Provide the (X, Y) coordinate of the cell's center where the given text is located.  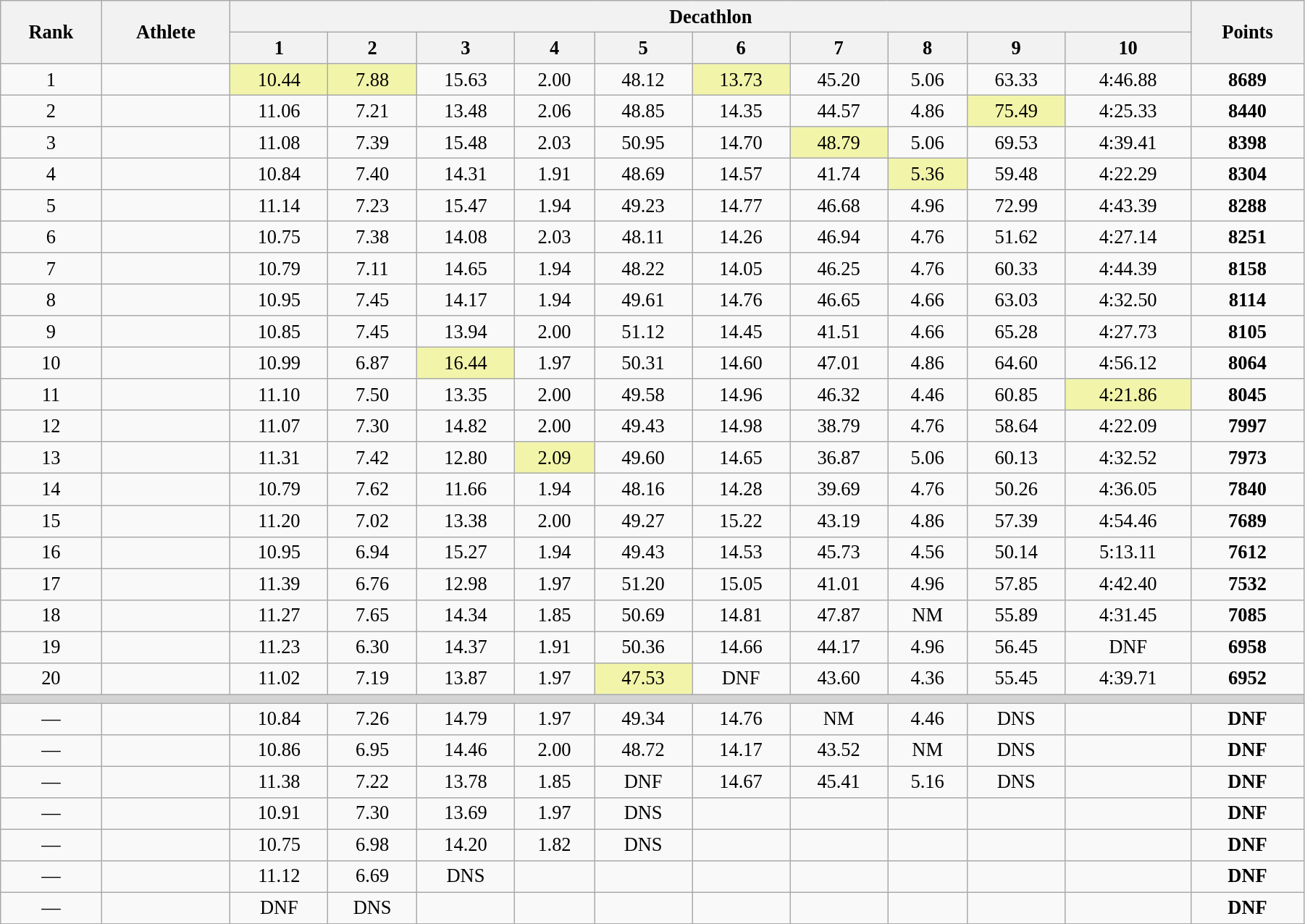
4:44.39 (1128, 269)
13.87 (465, 679)
4:56.12 (1128, 363)
36.87 (839, 458)
16 (51, 553)
48.22 (643, 269)
15 (51, 521)
50.95 (643, 143)
49.23 (643, 206)
11.66 (465, 490)
49.60 (643, 458)
45.20 (839, 79)
14.70 (742, 143)
41.01 (839, 584)
13.73 (742, 79)
4:25.33 (1128, 111)
7.88 (372, 79)
48.11 (643, 237)
7.65 (372, 616)
8440 (1247, 111)
55.45 (1017, 679)
6.30 (372, 647)
14.77 (742, 206)
45.73 (839, 553)
43.52 (839, 750)
4:22.29 (1128, 174)
19 (51, 647)
46.25 (839, 269)
64.60 (1017, 363)
7085 (1247, 616)
4:43.39 (1128, 206)
8045 (1247, 395)
58.64 (1017, 426)
4:32.52 (1128, 458)
2.09 (554, 458)
20 (51, 679)
38.79 (839, 426)
6.87 (372, 363)
5:13.11 (1128, 553)
11.08 (280, 143)
11.39 (280, 584)
50.31 (643, 363)
Decathlon (711, 16)
13.78 (465, 782)
49.61 (643, 300)
7612 (1247, 553)
15.47 (465, 206)
60.13 (1017, 458)
14.60 (742, 363)
14.81 (742, 616)
6.95 (372, 750)
14.45 (742, 332)
4:22.09 (1128, 426)
46.94 (839, 237)
15.63 (465, 79)
4:46.88 (1128, 79)
4:54.46 (1128, 521)
12 (51, 426)
7.26 (372, 718)
15.05 (742, 584)
49.34 (643, 718)
48.72 (643, 750)
4:31.45 (1128, 616)
14.20 (465, 845)
Athlete (166, 32)
17 (51, 584)
12.98 (465, 584)
7.21 (372, 111)
4:32.50 (1128, 300)
4:39.71 (1128, 679)
14.66 (742, 647)
13 (51, 458)
56.45 (1017, 647)
48.12 (643, 79)
14.08 (465, 237)
4.36 (928, 679)
14.79 (465, 718)
14.46 (465, 750)
13.35 (465, 395)
44.17 (839, 647)
8304 (1247, 174)
7.11 (372, 269)
15.27 (465, 553)
14.28 (742, 490)
7.40 (372, 174)
72.99 (1017, 206)
10.86 (280, 750)
48.79 (839, 143)
8288 (1247, 206)
10.44 (280, 79)
13.94 (465, 332)
12.80 (465, 458)
13.38 (465, 521)
14.67 (742, 782)
6.94 (372, 553)
6958 (1247, 647)
48.16 (643, 490)
11.10 (280, 395)
4.56 (928, 553)
41.51 (839, 332)
63.33 (1017, 79)
Points (1247, 32)
59.48 (1017, 174)
7997 (1247, 426)
57.85 (1017, 584)
46.68 (839, 206)
8251 (1247, 237)
50.69 (643, 616)
49.58 (643, 395)
11.06 (280, 111)
46.32 (839, 395)
8105 (1247, 332)
60.85 (1017, 395)
16.44 (465, 363)
2.06 (554, 111)
57.39 (1017, 521)
11.31 (280, 458)
5.16 (928, 782)
14.57 (742, 174)
Rank (51, 32)
14.31 (465, 174)
13.69 (465, 813)
4:21.86 (1128, 395)
4:39.41 (1128, 143)
63.03 (1017, 300)
7.22 (372, 782)
7532 (1247, 584)
14.26 (742, 237)
6.76 (372, 584)
8689 (1247, 79)
43.19 (839, 521)
46.65 (839, 300)
47.87 (839, 616)
7.39 (372, 143)
11.02 (280, 679)
43.60 (839, 679)
14.98 (742, 426)
41.74 (839, 174)
45.41 (839, 782)
5.36 (928, 174)
11.07 (280, 426)
11.23 (280, 647)
60.33 (1017, 269)
14 (51, 490)
14.53 (742, 553)
14.05 (742, 269)
15.22 (742, 521)
65.28 (1017, 332)
50.36 (643, 647)
6952 (1247, 679)
7.23 (372, 206)
48.69 (643, 174)
6.98 (372, 845)
4:36.05 (1128, 490)
14.37 (465, 647)
11.38 (280, 782)
75.49 (1017, 111)
47.53 (643, 679)
6.69 (372, 876)
55.89 (1017, 616)
51.20 (643, 584)
7840 (1247, 490)
11.12 (280, 876)
11.20 (280, 521)
7.42 (372, 458)
48.85 (643, 111)
7973 (1247, 458)
15.48 (465, 143)
39.69 (839, 490)
4:27.73 (1128, 332)
8398 (1247, 143)
13.48 (465, 111)
14.96 (742, 395)
7.19 (372, 679)
10.91 (280, 813)
50.14 (1017, 553)
7689 (1247, 521)
11.27 (280, 616)
50.26 (1017, 490)
8158 (1247, 269)
11 (51, 395)
49.27 (643, 521)
14.34 (465, 616)
7.38 (372, 237)
10.85 (280, 332)
8114 (1247, 300)
14.82 (465, 426)
4:27.14 (1128, 237)
18 (51, 616)
11.14 (280, 206)
14.35 (742, 111)
7.62 (372, 490)
51.62 (1017, 237)
1.82 (554, 845)
4:42.40 (1128, 584)
51.12 (643, 332)
7.50 (372, 395)
8064 (1247, 363)
7.02 (372, 521)
69.53 (1017, 143)
47.01 (839, 363)
44.57 (839, 111)
10.99 (280, 363)
